From the cell containing the given text, extract its center point as (x, y) coordinate. 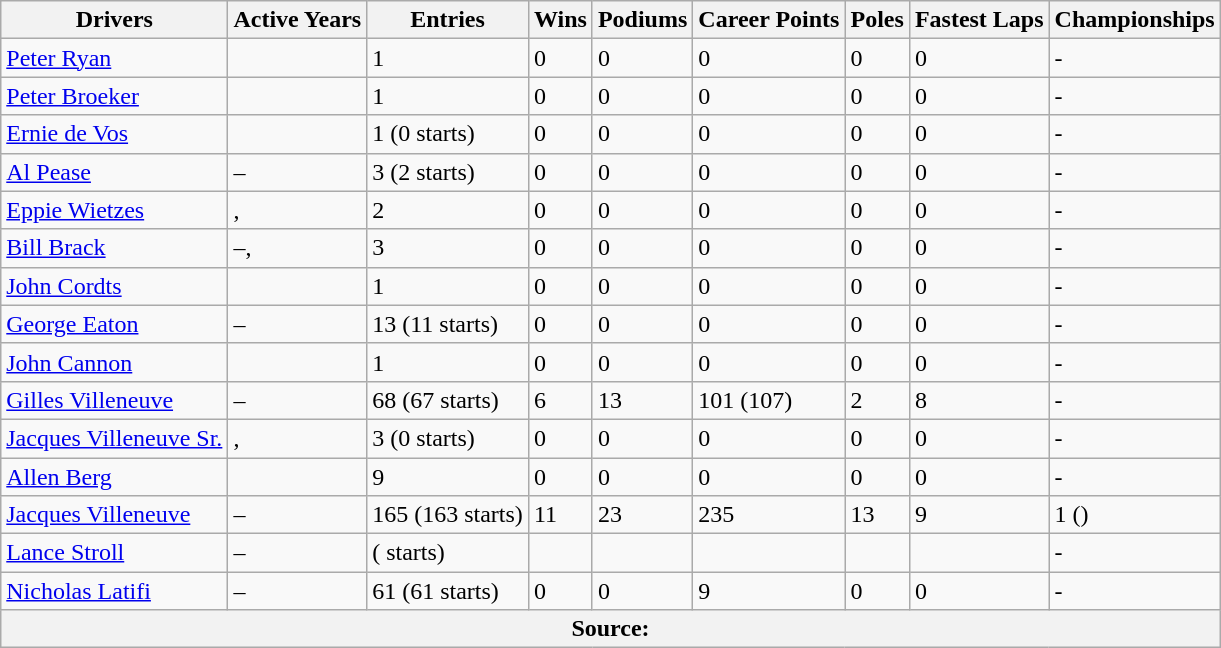
Source: (610, 629)
Al Pease (114, 172)
John Cannon (114, 362)
( starts) (448, 553)
Championships (1134, 20)
23 (642, 515)
3 (2 starts) (448, 172)
Lance Stroll (114, 553)
61 (61 starts) (448, 591)
Allen Berg (114, 477)
Career Points (769, 20)
Fastest Laps (979, 20)
Bill Brack (114, 248)
68 (67 starts) (448, 400)
Gilles Villeneuve (114, 400)
George Eaton (114, 324)
3 (448, 248)
Eppie Wietzes (114, 210)
Peter Ryan (114, 58)
1 (0 starts) (448, 134)
165 (163 starts) (448, 515)
Drivers (114, 20)
John Cordts (114, 286)
Peter Broeker (114, 96)
6 (560, 400)
Jacques Villeneuve Sr. (114, 438)
Wins (560, 20)
Poles (877, 20)
11 (560, 515)
Podiums (642, 20)
101 (107) (769, 400)
235 (769, 515)
13 (11 starts) (448, 324)
Entries (448, 20)
1 () (1134, 515)
3 (0 starts) (448, 438)
Active Years (298, 20)
8 (979, 400)
Jacques Villeneuve (114, 515)
Nicholas Latifi (114, 591)
–, (298, 248)
Ernie de Vos (114, 134)
